Scan for the cell matching the given text and deliver its (X, Y) coordinate at center. 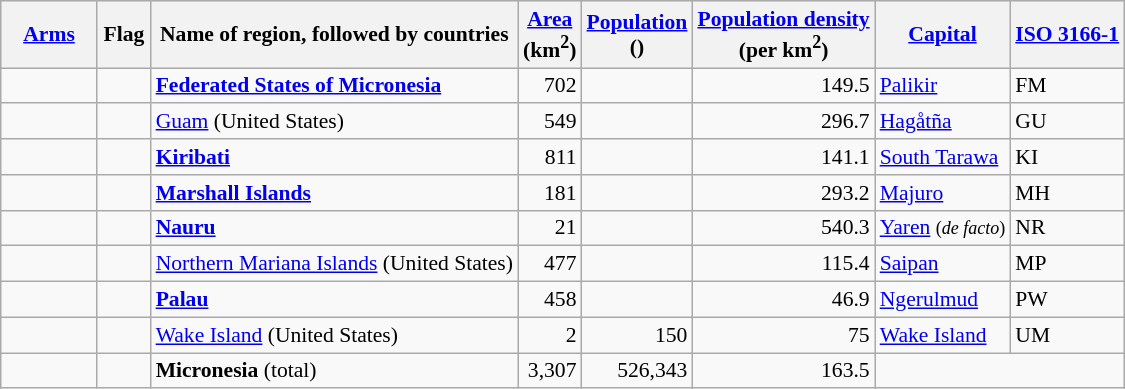
149.5 (783, 86)
702 (550, 86)
Ngerulmud (943, 300)
MH (1067, 193)
150 (638, 335)
Palau (334, 300)
PW (1067, 300)
GU (1067, 122)
UM (1067, 335)
Nauru (334, 228)
477 (550, 264)
Guam (United States) (334, 122)
540.3 (783, 228)
Saipan (943, 264)
2 (550, 335)
Yaren (de facto) (943, 228)
Northern Mariana Islands (United States) (334, 264)
549 (550, 122)
Federated States of Micronesia (334, 86)
181 (550, 193)
FM (1067, 86)
75 (783, 335)
MP (1067, 264)
811 (550, 157)
46.9 (783, 300)
South Tarawa (943, 157)
Hagåtña (943, 122)
Marshall Islands (334, 193)
Wake Island (United States) (334, 335)
Name of region, followed by countries (334, 34)
296.7 (783, 122)
163.5 (783, 371)
458 (550, 300)
141.1 (783, 157)
526,343 (638, 371)
KI (1067, 157)
Arms (50, 34)
3,307 (550, 371)
115.4 (783, 264)
Micronesia (total) (334, 371)
NR (1067, 228)
21 (550, 228)
Kiribati (334, 157)
Flag (124, 34)
Population() (638, 34)
Population density(per km2) (783, 34)
293.2 (783, 193)
Palikir (943, 86)
Wake Island (943, 335)
Majuro (943, 193)
ISO 3166-1 (1067, 34)
Area(km2) (550, 34)
Capital (943, 34)
